Search for the cell housing the specified text and yield its [x, y] center coordinate. 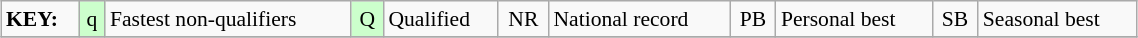
National record [639, 19]
q [92, 19]
Fastest non-qualifiers [228, 19]
KEY: [40, 19]
Seasonal best [1058, 19]
Qualified [440, 19]
Personal best [854, 19]
NR [523, 19]
Q [367, 19]
SB [955, 19]
PB [753, 19]
